Determine the (x, y) coordinate at the center of the cell enclosing the given text.  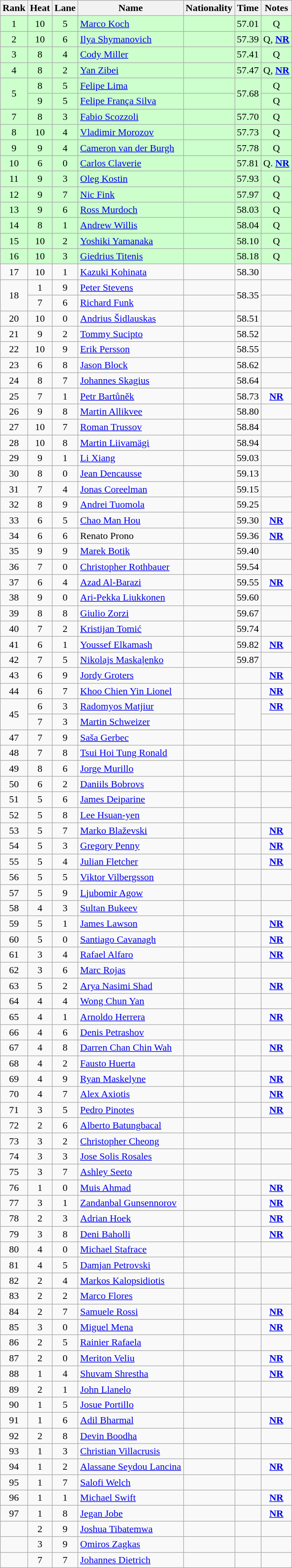
93 (14, 1451)
Darren Chan Chin Wah (130, 1048)
Pedro Pinotes (130, 1110)
29 (14, 458)
Nikolajs Maskaļenko (130, 660)
Omiros Zagkas (130, 1544)
59.60 (248, 598)
37 (14, 582)
Name (130, 8)
Daniils Bobrovs (130, 784)
Roman Trussov (130, 427)
59.82 (248, 644)
Kazuki Kohinata (130, 272)
Carlos Claverie (130, 163)
Rank (14, 8)
Cameron van der Burgh (130, 148)
Michael Stafrace (130, 1250)
Julian Fletcher (130, 861)
57.81 (248, 163)
92 (14, 1435)
57.93 (248, 179)
Lane (65, 8)
59.36 (248, 536)
Denis Petrashov (130, 1032)
59.54 (248, 567)
Andrei Tuomola (130, 505)
57.73 (248, 132)
80 (14, 1250)
Adrian Hoek (130, 1219)
Youssef Elkamash (130, 644)
63 (14, 986)
Marco Koch (130, 24)
Oleg Kostin (130, 179)
75 (14, 1172)
97 (14, 1513)
58.52 (248, 334)
96 (14, 1498)
18 (14, 295)
Johannes Dietrich (130, 1560)
58.18 (248, 256)
82 (14, 1281)
Samuele Rossi (130, 1312)
Jegan Jobe (130, 1513)
30 (14, 474)
79 (14, 1234)
Petr Bartůněk (130, 396)
Li Xiang (130, 458)
James Lawson (130, 923)
Jean Dencausse (130, 474)
Kristijan Tomić (130, 629)
Radomyos Matjiur (130, 707)
53 (14, 830)
21 (14, 334)
59 (14, 923)
58.35 (248, 295)
Santiago Cavanagh (130, 939)
88 (14, 1374)
45 (14, 714)
Damjan Petrovski (130, 1265)
22 (14, 349)
40 (14, 629)
58.94 (248, 442)
34 (14, 536)
58.62 (248, 365)
33 (14, 520)
95 (14, 1482)
Notes (276, 8)
Alassane Seydou Lancina (130, 1467)
Yoshiki Yamanaka (130, 241)
Erik Persson (130, 349)
61 (14, 955)
91 (14, 1420)
68 (14, 1063)
Rainier Rafaela (130, 1343)
44 (14, 691)
58.51 (248, 318)
49 (14, 769)
Christopher Cheong (130, 1141)
52 (14, 815)
59.25 (248, 505)
64 (14, 1001)
59.13 (248, 474)
54 (14, 846)
Vladimir Morozov (130, 132)
23 (14, 365)
Time (248, 8)
26 (14, 411)
66 (14, 1032)
12 (14, 194)
83 (14, 1296)
62 (14, 970)
Lee Hsuan-yen (130, 815)
58.80 (248, 411)
Jorge Murillo (130, 769)
87 (14, 1358)
58 (14, 908)
48 (14, 753)
Ari-Pekka Liukkonen (130, 598)
Meriton Veliu (130, 1358)
Joshua Tibatemwa (130, 1529)
Yan Zibei (130, 70)
58.55 (248, 349)
Adil Bharmal (130, 1420)
11 (14, 179)
67 (14, 1048)
Muis Ahmad (130, 1188)
Marek Botik (130, 551)
72 (14, 1125)
58.10 (248, 241)
42 (14, 660)
51 (14, 799)
Marc Rojas (130, 970)
58.30 (248, 272)
Azad Al-Barazi (130, 582)
Christopher Rothbauer (130, 567)
John Llanelo (130, 1389)
57.70 (248, 117)
90 (14, 1405)
59.87 (248, 660)
Ross Murdoch (130, 210)
Cody Miller (130, 55)
89 (14, 1389)
Ryan Maskelyne (130, 1079)
Michael Swift (130, 1498)
Fausto Huerta (130, 1063)
Martin Liivamägi (130, 442)
60 (14, 939)
Marko Blaževski (130, 830)
Alberto Batungbacal (130, 1125)
Zandanbal Gunsennorov (130, 1203)
20 (14, 318)
78 (14, 1219)
58.73 (248, 396)
16 (14, 256)
Salofi Welch (130, 1482)
Jonas Coreelman (130, 489)
Felipe Lima (130, 86)
Wong Chun Yan (130, 1001)
69 (14, 1079)
59.15 (248, 489)
65 (14, 1017)
Devin Boodha (130, 1435)
Andrius Šidlauskas (130, 318)
86 (14, 1343)
Rafael Alfaro (130, 955)
36 (14, 567)
Khoo Chien Yin Lionel (130, 691)
Martin Allikvee (130, 411)
Giulio Zorzi (130, 613)
59.55 (248, 582)
28 (14, 442)
56 (14, 877)
70 (14, 1094)
76 (14, 1188)
Ilya Shymanovich (130, 39)
73 (14, 1141)
Alex Axiotis (130, 1094)
Sultan Bukeev (130, 908)
Giedrius Titenis (130, 256)
57.41 (248, 55)
41 (14, 644)
81 (14, 1265)
74 (14, 1156)
85 (14, 1327)
50 (14, 784)
17 (14, 272)
57.01 (248, 24)
57.68 (248, 93)
Ljubomir Agow (130, 892)
38 (14, 598)
Deni Baholli (130, 1234)
Miguel Mena (130, 1327)
Fabio Scozzoli (130, 117)
Tommy Sucipto (130, 334)
57.78 (248, 148)
Nationality (209, 8)
Viktor Vilbergsson (130, 877)
13 (14, 210)
Christian Villacrusis (130, 1451)
32 (14, 505)
31 (14, 489)
Arnoldo Herrera (130, 1017)
58.84 (248, 427)
James Deiparine (130, 799)
57.39 (248, 39)
39 (14, 613)
57 (14, 892)
55 (14, 861)
Tsui Hoi Tung Ronald (130, 753)
Nic Fink (130, 194)
15 (14, 241)
84 (14, 1312)
27 (14, 427)
59.40 (248, 551)
77 (14, 1203)
Q. NR (276, 163)
Andrew Willis (130, 225)
Gregory Penny (130, 846)
14 (14, 225)
Heat (40, 8)
35 (14, 551)
59.74 (248, 629)
94 (14, 1467)
Richard Funk (130, 303)
59.03 (248, 458)
43 (14, 675)
Jose Solis Rosales (130, 1156)
71 (14, 1110)
Johannes Skagius (130, 380)
Ashley Seeto (130, 1172)
Jordy Groters (130, 675)
Josue Portillo (130, 1405)
59.67 (248, 613)
47 (14, 738)
57.47 (248, 70)
Chao Man Hou (130, 520)
Felipe França Silva (130, 101)
58.64 (248, 380)
58.03 (248, 210)
Renato Prono (130, 536)
57.97 (248, 194)
59.30 (248, 520)
58.04 (248, 225)
24 (14, 380)
Shuvam Shrestha (130, 1374)
Saša Gerbec (130, 738)
25 (14, 396)
Markos Kalopsidiotis (130, 1281)
Jason Block (130, 365)
Marco Flores (130, 1296)
Arya Nasimi Shad (130, 986)
Martin Schweizer (130, 722)
Peter Stevens (130, 287)
